Find where the given text appears and provide that cell's center as [x, y] coordinate. 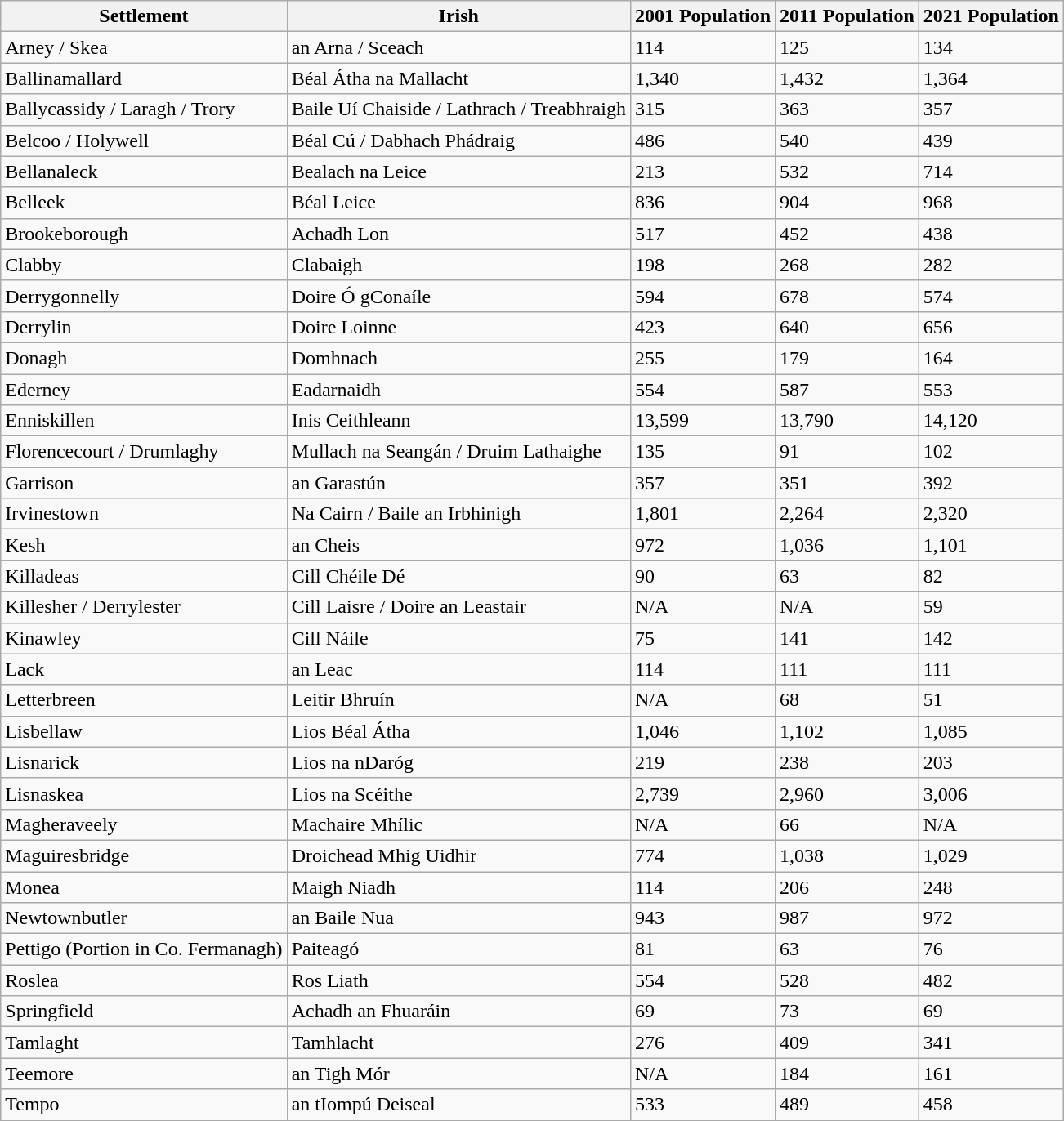
Roslea [144, 980]
282 [990, 265]
1,036 [847, 545]
248 [990, 887]
206 [847, 887]
836 [703, 203]
Kesh [144, 545]
an tIompú Deiseal [458, 1105]
125 [847, 47]
Newtownbutler [144, 918]
Derrylin [144, 327]
Enniskillen [144, 421]
1,340 [703, 78]
Lisnaskea [144, 793]
213 [703, 172]
Tempo [144, 1105]
Derrygonnelly [144, 296]
203 [990, 762]
238 [847, 762]
Monea [144, 887]
Springfield [144, 1012]
Béal Cú / Dabhach Phádraig [458, 141]
Pettigo (Portion in Co. Fermanagh) [144, 949]
Lios Béal Átha [458, 731]
Clabby [144, 265]
1,102 [847, 731]
Ballycassidy / Laragh / Trory [144, 109]
184 [847, 1074]
Bellanaleck [144, 172]
587 [847, 390]
2,960 [847, 793]
Irvinestown [144, 514]
Letterbreen [144, 700]
2,739 [703, 793]
Lisbellaw [144, 731]
Maguiresbridge [144, 855]
1,432 [847, 78]
Na Cairn / Baile an Irbhinigh [458, 514]
Lisnarick [144, 762]
Achadh an Fhuaráin [458, 1012]
Béal Leice [458, 203]
439 [990, 141]
1,029 [990, 855]
Arney / Skea [144, 47]
255 [703, 358]
3,006 [990, 793]
Leitir Bhruín [458, 700]
142 [990, 638]
135 [703, 452]
Doire Ó gConaíle [458, 296]
904 [847, 203]
640 [847, 327]
943 [703, 918]
1,101 [990, 545]
574 [990, 296]
553 [990, 390]
13,790 [847, 421]
1,038 [847, 855]
164 [990, 358]
Kinawley [144, 638]
351 [847, 483]
341 [990, 1043]
Killesher / Derrylester [144, 607]
Teemore [144, 1074]
Ederney [144, 390]
Belleek [144, 203]
Domhnach [458, 358]
Lios na Scéithe [458, 793]
Eadarnaidh [458, 390]
2,320 [990, 514]
an Baile Nua [458, 918]
Cill Laisre / Doire an Leastair [458, 607]
517 [703, 234]
423 [703, 327]
714 [990, 172]
Machaire Mhílic [458, 824]
1,046 [703, 731]
76 [990, 949]
14,120 [990, 421]
2011 Population [847, 16]
Bealach na Leice [458, 172]
Béal Átha na Mallacht [458, 78]
1,801 [703, 514]
363 [847, 109]
489 [847, 1105]
Lios na nDaróg [458, 762]
392 [990, 483]
an Leac [458, 669]
1,364 [990, 78]
an Arna / Sceach [458, 47]
Ros Liath [458, 980]
an Cheis [458, 545]
an Garastún [458, 483]
Ballinamallard [144, 78]
Lack [144, 669]
161 [990, 1074]
Florencecourt / Drumlaghy [144, 452]
Cill Chéile Dé [458, 576]
68 [847, 700]
540 [847, 141]
91 [847, 452]
774 [703, 855]
452 [847, 234]
198 [703, 265]
482 [990, 980]
533 [703, 1105]
Droichead Mhig Uidhir [458, 855]
315 [703, 109]
Killadeas [144, 576]
134 [990, 47]
Mullach na Seangán / Druim Lathaighe [458, 452]
276 [703, 1043]
75 [703, 638]
Doire Loinne [458, 327]
2,264 [847, 514]
409 [847, 1043]
438 [990, 234]
Irish [458, 16]
Clabaigh [458, 265]
594 [703, 296]
Maigh Niadh [458, 887]
2021 Population [990, 16]
Belcoo / Holywell [144, 141]
Baile Uí Chaiside / Lathrach / Treabhraigh [458, 109]
Tamlaght [144, 1043]
Brookeborough [144, 234]
Magheraveely [144, 824]
Settlement [144, 16]
51 [990, 700]
102 [990, 452]
Cill Náile [458, 638]
82 [990, 576]
90 [703, 576]
968 [990, 203]
1,085 [990, 731]
Achadh Lon [458, 234]
73 [847, 1012]
Inis Ceithleann [458, 421]
13,599 [703, 421]
268 [847, 265]
an Tigh Mór [458, 1074]
Garrison [144, 483]
59 [990, 607]
81 [703, 949]
486 [703, 141]
66 [847, 824]
987 [847, 918]
656 [990, 327]
Paiteagó [458, 949]
678 [847, 296]
141 [847, 638]
Tamhlacht [458, 1043]
528 [847, 980]
Donagh [144, 358]
532 [847, 172]
219 [703, 762]
458 [990, 1105]
2001 Population [703, 16]
179 [847, 358]
